Locate the cell with the specified text and output its (X, Y) center coordinate. 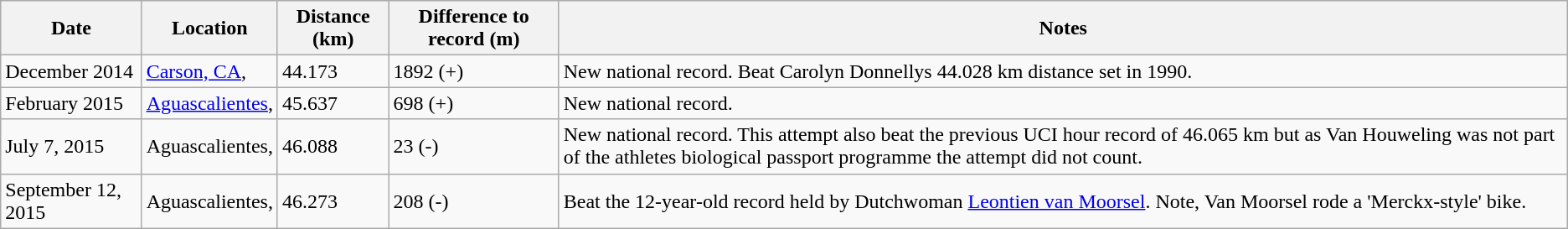
Beat the 12-year-old record held by Dutchwoman Leontien van Moorsel. Note, Van Moorsel rode a 'Merckx-style' bike. (1063, 201)
Notes (1063, 29)
44.173 (333, 71)
Location (209, 29)
46.088 (333, 146)
February 2015 (71, 103)
Carson, CA, (209, 71)
July 7, 2015 (71, 146)
September 12, 2015 (71, 201)
208 (-) (474, 201)
46.273 (333, 201)
Date (71, 29)
December 2014 (71, 71)
Difference to record (m) (474, 29)
New national record. Beat Carolyn Donnellys 44.028 km distance set in 1990. (1063, 71)
New national record. (1063, 103)
45.637 (333, 103)
698 (+) (474, 103)
Distance (km) (333, 29)
23 (-) (474, 146)
1892 (+) (474, 71)
